Return [x, y] of the center of cell containing provided text 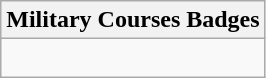
Military Courses Badges [133, 20]
